For the text-containing cell, return its midpoint in [X, Y] coordinate format. 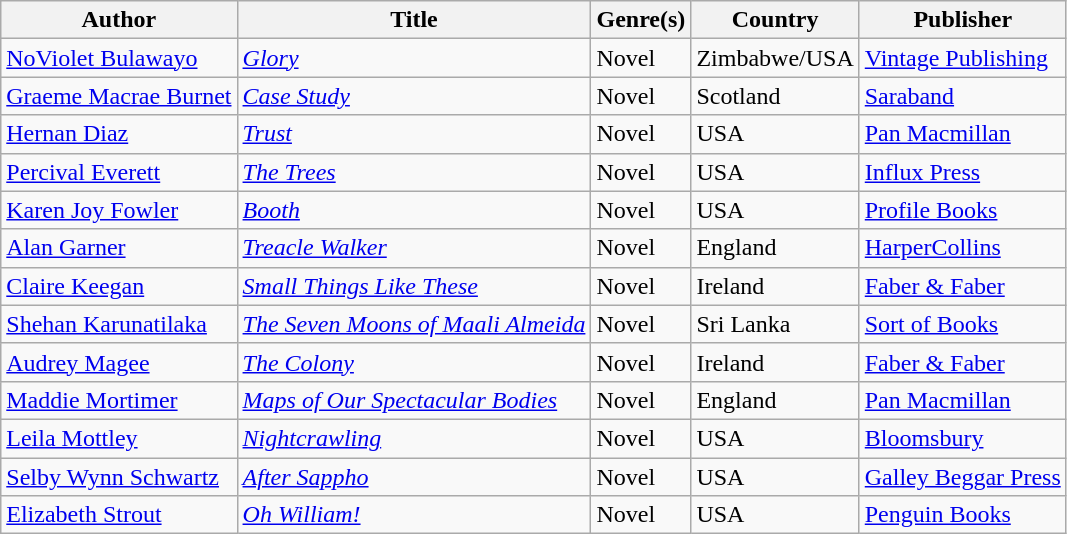
Elizabeth Strout [119, 515]
Alan Garner [119, 248]
The Seven Moons of Maali Almeida [414, 324]
Genre(s) [641, 20]
Trust [414, 134]
Claire Keegan [119, 286]
Author [119, 20]
Oh William! [414, 515]
Penguin Books [962, 515]
Sort of Books [962, 324]
Audrey Magee [119, 362]
The Trees [414, 172]
Hernan Diaz [119, 134]
Publisher [962, 20]
Zimbabwe/USA [775, 58]
Scotland [775, 96]
Shehan Karunatilaka [119, 324]
Saraband [962, 96]
Influx Press [962, 172]
Vintage Publishing [962, 58]
After Sappho [414, 477]
Maddie Mortimer [119, 400]
Profile Books [962, 210]
Bloomsbury [962, 438]
NoViolet Bulawayo [119, 58]
Title [414, 20]
Maps of Our Spectacular Bodies [414, 400]
Case Study [414, 96]
Booth [414, 210]
Leila Mottley [119, 438]
Galley Beggar Press [962, 477]
Treacle Walker [414, 248]
Small Things Like These [414, 286]
Sri Lanka [775, 324]
Selby Wynn Schwartz [119, 477]
HarperCollins [962, 248]
Graeme Macrae Burnet [119, 96]
Karen Joy Fowler [119, 210]
Percival Everett [119, 172]
The Colony [414, 362]
Country [775, 20]
Nightcrawling [414, 438]
Glory [414, 58]
